Locate the cell with the specified text and output its (X, Y) center coordinate. 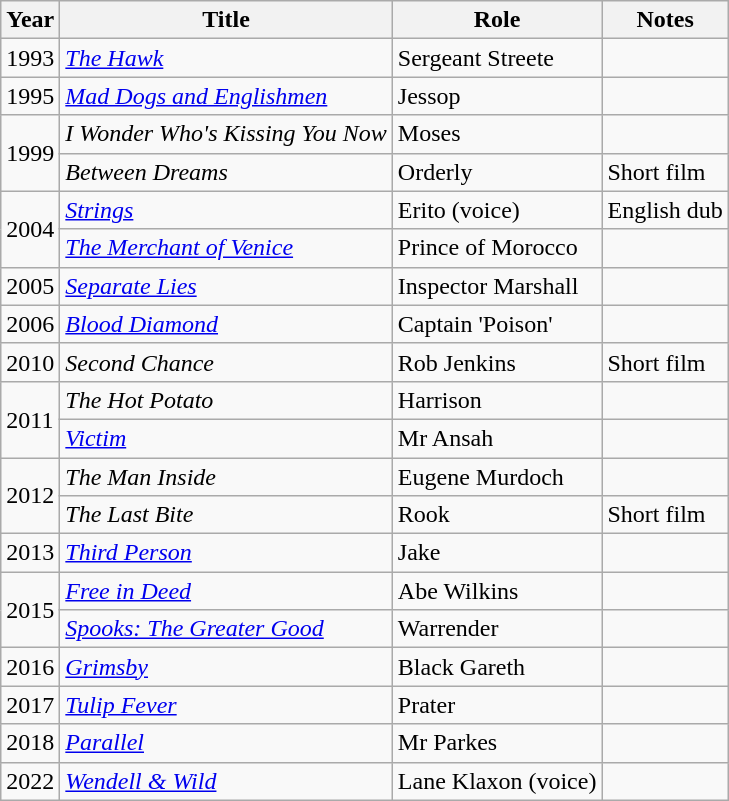
Title (226, 20)
Lane Klaxon (voice) (497, 781)
Separate Lies (226, 286)
Abe Wilkins (497, 591)
The Last Bite (226, 515)
Blood Diamond (226, 324)
2005 (30, 286)
2010 (30, 362)
Prince of Morocco (497, 248)
The Hawk (226, 58)
Mad Dogs and Englishmen (226, 96)
Notes (665, 20)
Tulip Fever (226, 705)
Eugene Murdoch (497, 477)
Rob Jenkins (497, 362)
Jessop (497, 96)
Erito (voice) (497, 210)
Third Person (226, 553)
Free in Deed (226, 591)
Harrison (497, 400)
2015 (30, 610)
Mr Ansah (497, 438)
Strings (226, 210)
Warrender (497, 629)
Between Dreams (226, 172)
Grimsby (226, 667)
I Wonder Who's Kissing You Now (226, 134)
Mr Parkes (497, 743)
English dub (665, 210)
Second Chance (226, 362)
2022 (30, 781)
Sergeant Streete (497, 58)
1993 (30, 58)
The Merchant of Venice (226, 248)
Jake (497, 553)
Black Gareth (497, 667)
2018 (30, 743)
Year (30, 20)
2016 (30, 667)
Rook (497, 515)
Prater (497, 705)
The Hot Potato (226, 400)
Captain 'Poison' (497, 324)
Moses (497, 134)
Victim (226, 438)
Wendell & Wild (226, 781)
2013 (30, 553)
2011 (30, 419)
2006 (30, 324)
2017 (30, 705)
Parallel (226, 743)
2004 (30, 229)
Orderly (497, 172)
Inspector Marshall (497, 286)
1995 (30, 96)
1999 (30, 153)
Role (497, 20)
Spooks: The Greater Good (226, 629)
The Man Inside (226, 477)
2012 (30, 496)
